Extract the [X, Y] coordinate from the center of the cell holding the provided text.  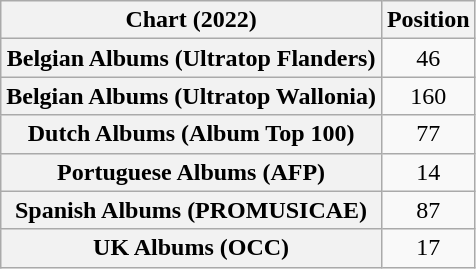
87 [428, 210]
46 [428, 58]
17 [428, 248]
77 [428, 134]
UK Albums (OCC) [192, 248]
160 [428, 96]
14 [428, 172]
Chart (2022) [192, 20]
Position [428, 20]
Belgian Albums (Ultratop Wallonia) [192, 96]
Belgian Albums (Ultratop Flanders) [192, 58]
Portuguese Albums (AFP) [192, 172]
Spanish Albums (PROMUSICAE) [192, 210]
Dutch Albums (Album Top 100) [192, 134]
